Pinpoint the cell where the given text exists, returning its [X, Y] midpoint coordinate. 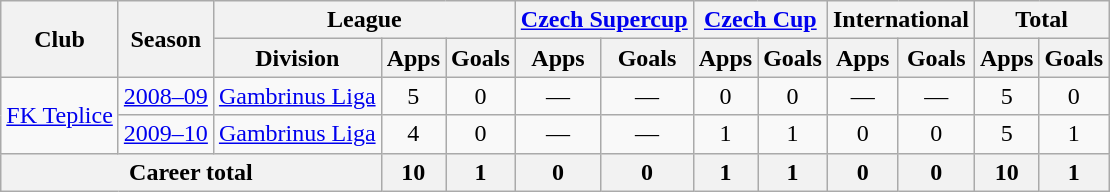
2009–10 [166, 134]
Czech Cup [760, 20]
Season [166, 39]
Total [1041, 20]
League [364, 20]
4 [413, 134]
Club [60, 39]
2008–09 [166, 96]
International [900, 20]
Czech Supercup [604, 20]
Division [297, 58]
FK Teplice [60, 115]
Career total [191, 172]
